Search for the cell housing the specified text and yield its [X, Y] center coordinate. 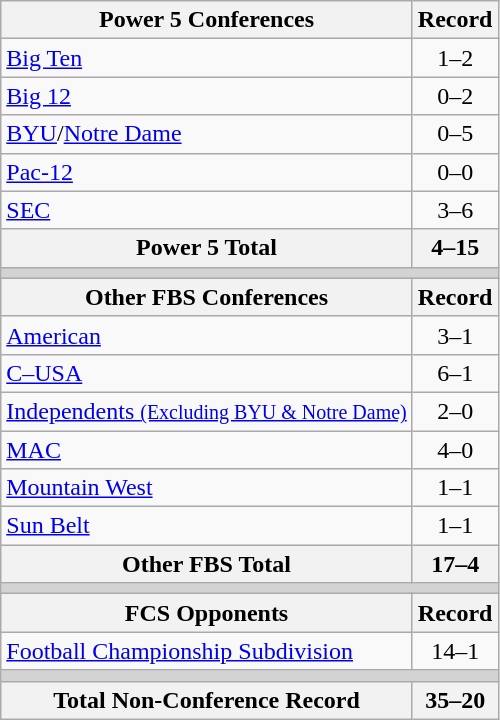
American [207, 335]
SEC [207, 210]
0–2 [455, 96]
2–0 [455, 411]
MAC [207, 449]
4–15 [455, 248]
Independents (Excluding BYU & Notre Dame) [207, 411]
14–1 [455, 651]
Big 12 [207, 96]
Mountain West [207, 488]
Big Ten [207, 58]
3–1 [455, 335]
0–0 [455, 172]
4–0 [455, 449]
0–5 [455, 134]
Other FBS Conferences [207, 297]
Power 5 Total [207, 248]
Total Non-Conference Record [207, 700]
Football Championship Subdivision [207, 651]
Pac-12 [207, 172]
17–4 [455, 564]
3–6 [455, 210]
6–1 [455, 373]
Other FBS Total [207, 564]
Sun Belt [207, 526]
Power 5 Conferences [207, 20]
BYU/Notre Dame [207, 134]
FCS Opponents [207, 613]
C–USA [207, 373]
1–2 [455, 58]
35–20 [455, 700]
